Determine the (X, Y) coordinate at the center of the cell enclosing the given text.  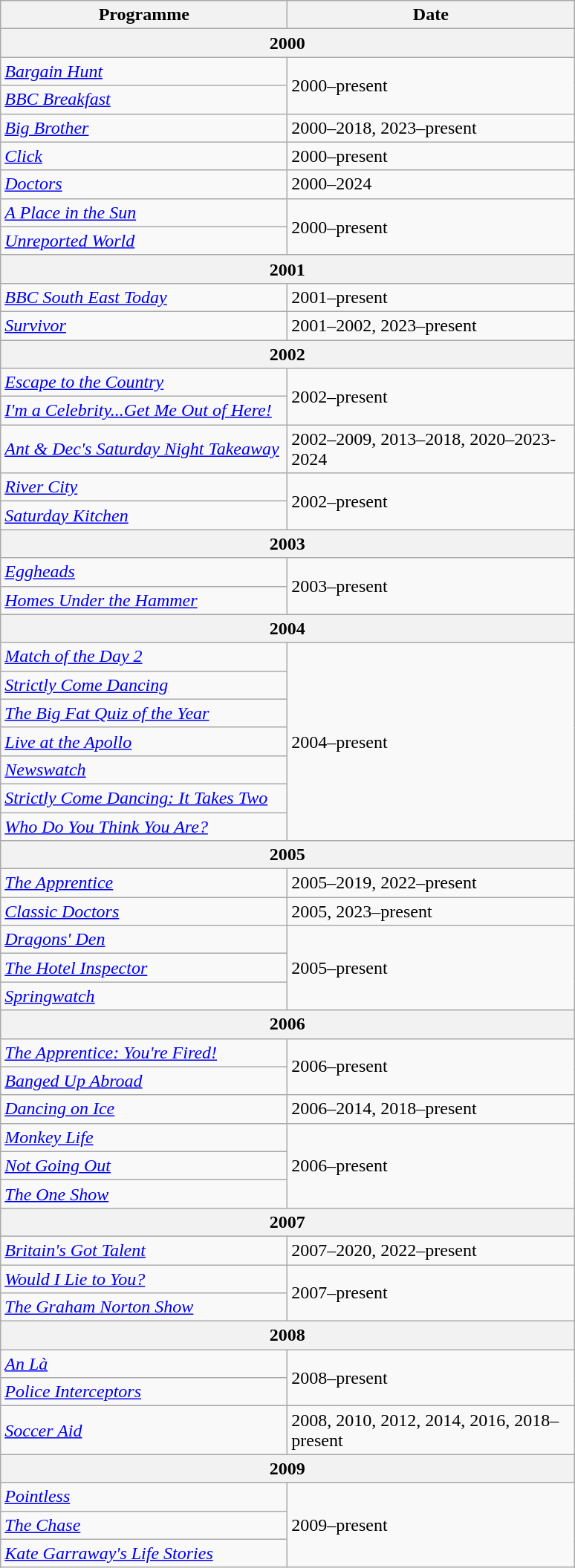
2003–present (431, 586)
The Big Fat Quiz of the Year (144, 713)
2007–present (431, 1292)
The Graham Norton Show (144, 1307)
Homes Under the Hammer (144, 600)
Dancing on Ice (144, 1109)
2002 (287, 354)
Banged Up Abroad (144, 1081)
Click (144, 156)
Saturday Kitchen (144, 515)
Escape to the Country (144, 383)
Monkey Life (144, 1137)
Survivor (144, 325)
2001–present (431, 297)
Police Interceptors (144, 1392)
Eggheads (144, 572)
Classic Doctors (144, 911)
BBC South East Today (144, 297)
Newswatch (144, 770)
2005 (287, 855)
Not Going Out (144, 1165)
2008–present (431, 1378)
2001 (287, 269)
The Hotel Inspector (144, 968)
Ant & Dec's Saturday Night Takeaway (144, 449)
2004–present (431, 741)
Britain's Got Talent (144, 1250)
Would I Lie to You? (144, 1278)
2009–present (431, 1525)
River City (144, 487)
Pointless (144, 1497)
2001–2002, 2023–present (431, 325)
2005–present (431, 968)
2007 (287, 1222)
Match of the Day 2 (144, 657)
2008, 2010, 2012, 2014, 2016, 2018–present (431, 1431)
2000 (287, 43)
2000–2018, 2023–present (431, 128)
The Apprentice: You're Fired! (144, 1053)
2005–2019, 2022–present (431, 883)
2007–2020, 2022–present (431, 1250)
Bargain Hunt (144, 71)
Soccer Aid (144, 1431)
Live at the Apollo (144, 741)
Programme (144, 15)
2004 (287, 628)
An Là (144, 1364)
2002–2009, 2013–2018, 2020–2023-2024 (431, 449)
The Apprentice (144, 883)
Who Do You Think You Are? (144, 827)
Unreported World (144, 241)
Doctors (144, 184)
The Chase (144, 1525)
2005, 2023–present (431, 911)
2000–2024 (431, 184)
2003 (287, 544)
I'm a Celebrity...Get Me Out of Here! (144, 411)
2006–2014, 2018–present (431, 1109)
Springwatch (144, 996)
The One Show (144, 1194)
2006 (287, 1024)
Big Brother (144, 128)
Dragons' Den (144, 940)
Strictly Come Dancing (144, 685)
2009 (287, 1468)
Kate Garraway's Life Stories (144, 1553)
A Place in the Sun (144, 212)
2008 (287, 1336)
Strictly Come Dancing: It Takes Two (144, 798)
Date (431, 15)
BBC Breakfast (144, 100)
